Locate the cell with the specified text and output its (x, y) center coordinate. 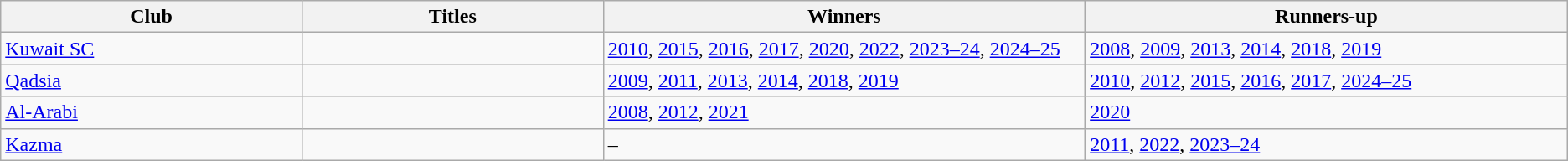
2010, 2015, 2016, 2017, 2020, 2022, 2023–24, 2024–25 (844, 49)
2009, 2011, 2013, 2014, 2018, 2019 (844, 80)
Club (152, 17)
Titles (452, 17)
Al-Arabi (152, 112)
Runners-up (1327, 17)
– (844, 144)
Qadsia (152, 80)
2020 (1327, 112)
2008, 2009, 2013, 2014, 2018, 2019 (1327, 49)
2008, 2012, 2021 (844, 112)
2010, 2012, 2015, 2016, 2017, 2024–25 (1327, 80)
2011, 2022, 2023–24 (1327, 144)
Kazma (152, 144)
Kuwait SC (152, 49)
Winners (844, 17)
